Detect which cell encompasses the target text, then output its [x, y] center coordinate. 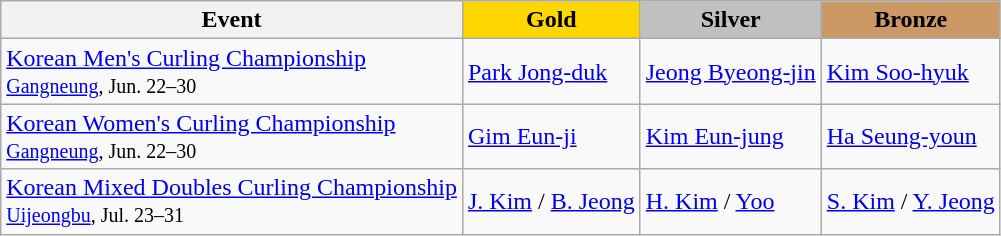
Jeong Byeong-jin [730, 72]
Korean Women's Curling Championship Gangneung, Jun. 22–30 [232, 136]
Kim Soo-hyuk [910, 72]
S. Kim / Y. Jeong [910, 202]
H. Kim / Yoo [730, 202]
Event [232, 20]
Gim Eun-ji [551, 136]
Ha Seung-youn [910, 136]
Korean Mixed Doubles Curling Championship Uijeongbu, Jul. 23–31 [232, 202]
Silver [730, 20]
Bronze [910, 20]
Kim Eun-jung [730, 136]
J. Kim / B. Jeong [551, 202]
Park Jong-duk [551, 72]
Korean Men's Curling Championship Gangneung, Jun. 22–30 [232, 72]
Gold [551, 20]
